Locate the cell with the specified text and output its (x, y) center coordinate. 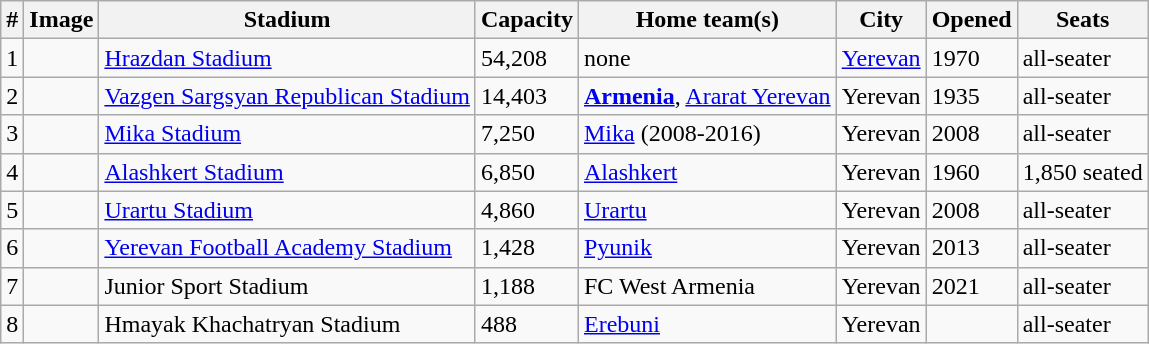
Alashkert Stadium (288, 172)
Yerevan Football Academy Stadium (288, 248)
4,860 (526, 210)
Mika (2008-2016) (707, 134)
54,208 (526, 58)
14,403 (526, 96)
6 (12, 248)
Urartu (707, 210)
2013 (972, 248)
1935 (972, 96)
none (707, 58)
8 (12, 324)
FC West Armenia (707, 286)
Mika Stadium (288, 134)
# (12, 20)
1,188 (526, 286)
Home team(s) (707, 20)
City (881, 20)
3 (12, 134)
6,850 (526, 172)
488 (526, 324)
Hrazdan Stadium (288, 58)
Opened (972, 20)
Capacity (526, 20)
Stadium (288, 20)
1,428 (526, 248)
4 (12, 172)
Seats (1082, 20)
Vazgen Sargsyan Republican Stadium (288, 96)
2021 (972, 286)
Erebuni (707, 324)
1 (12, 58)
1,850 seated (1082, 172)
5 (12, 210)
Hmayak Khachatryan Stadium (288, 324)
Armenia, Ararat Yerevan (707, 96)
2 (12, 96)
Junior Sport Stadium (288, 286)
1970 (972, 58)
Urartu Stadium (288, 210)
1960 (972, 172)
Alashkert (707, 172)
Image (62, 20)
Pyunik (707, 248)
7,250 (526, 134)
7 (12, 286)
